Scan for the cell matching the given text and deliver its (x, y) coordinate at center. 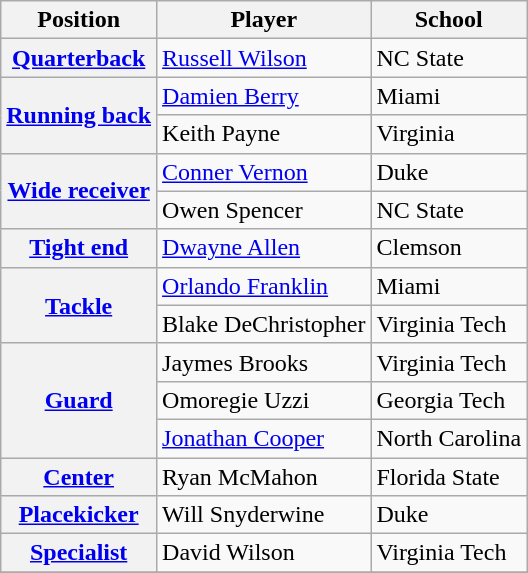
Florida State (449, 477)
Position (79, 20)
Conner Vernon (264, 172)
Will Snyderwine (264, 515)
North Carolina (449, 438)
David Wilson (264, 553)
Russell Wilson (264, 58)
Owen Spencer (264, 210)
Orlando Franklin (264, 286)
Dwayne Allen (264, 248)
Player (264, 20)
Center (79, 477)
Georgia Tech (449, 400)
Tight end (79, 248)
Tackle (79, 305)
Placekicker (79, 515)
Jaymes Brooks (264, 362)
Jonathan Cooper (264, 438)
Ryan McMahon (264, 477)
Specialist (79, 553)
Keith Payne (264, 134)
Guard (79, 400)
Blake DeChristopher (264, 324)
Damien Berry (264, 96)
Quarterback (79, 58)
Running back (79, 115)
School (449, 20)
Omoregie Uzzi (264, 400)
Virginia (449, 134)
Wide receiver (79, 191)
Clemson (449, 248)
